From the cell containing the given text, extract its center point as (X, Y) coordinate. 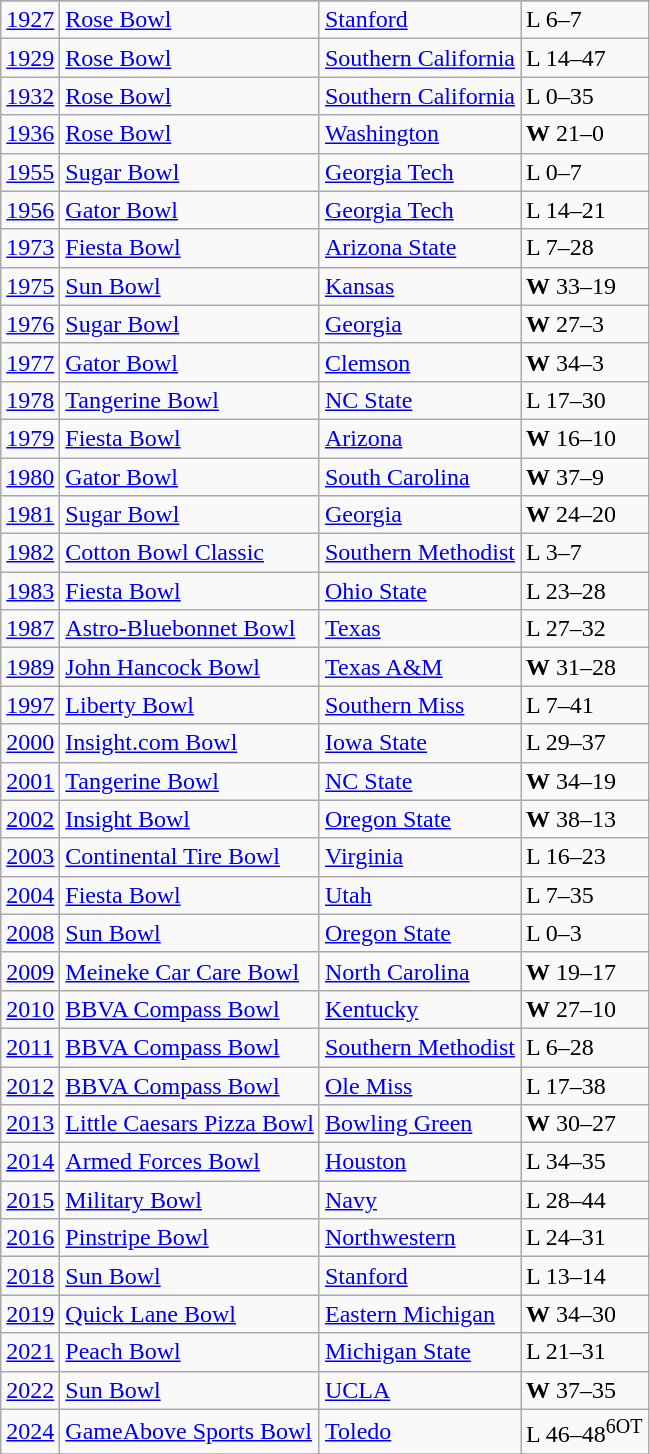
1979 (30, 438)
Pinstripe Bowl (190, 1238)
1927 (30, 20)
L 46–486OT (585, 1432)
1955 (30, 172)
1981 (30, 515)
W 31–28 (585, 667)
L 0–7 (585, 172)
Northwestern (420, 1238)
2018 (30, 1276)
Ole Miss (420, 1085)
L 7–28 (585, 248)
L 14–47 (585, 58)
2008 (30, 933)
W 37–9 (585, 477)
W 34–3 (585, 362)
2004 (30, 895)
L 6–28 (585, 1047)
Meineke Car Care Bowl (190, 971)
W 19–17 (585, 971)
Quick Lane Bowl (190, 1314)
Peach Bowl (190, 1352)
Kentucky (420, 1009)
2001 (30, 781)
Toledo (420, 1432)
1982 (30, 553)
2002 (30, 819)
2000 (30, 743)
Little Caesars Pizza Bowl (190, 1124)
L 7–41 (585, 705)
2003 (30, 857)
Houston (420, 1162)
1997 (30, 705)
Cotton Bowl Classic (190, 553)
2012 (30, 1085)
W 21–0 (585, 134)
Eastern Michigan (420, 1314)
Washington (420, 134)
Ohio State (420, 591)
L 3–7 (585, 553)
1980 (30, 477)
Bowling Green (420, 1124)
Astro-Bluebonnet Bowl (190, 629)
2015 (30, 1200)
1975 (30, 286)
2016 (30, 1238)
1989 (30, 667)
2019 (30, 1314)
W 30–27 (585, 1124)
W 34–19 (585, 781)
Continental Tire Bowl (190, 857)
W 33–19 (585, 286)
W 24–20 (585, 515)
W 37–35 (585, 1390)
Texas (420, 629)
South Carolina (420, 477)
1973 (30, 248)
W 27–3 (585, 324)
2021 (30, 1352)
L 13–14 (585, 1276)
1932 (30, 96)
W 27–10 (585, 1009)
1977 (30, 362)
L 21–31 (585, 1352)
1976 (30, 324)
Arizona State (420, 248)
L 17–38 (585, 1085)
W 34–30 (585, 1314)
L 23–28 (585, 591)
L 34–35 (585, 1162)
L 27–32 (585, 629)
Michigan State (420, 1352)
1956 (30, 210)
Kansas (420, 286)
1978 (30, 400)
Armed Forces Bowl (190, 1162)
2024 (30, 1432)
Utah (420, 895)
Insight.com Bowl (190, 743)
1987 (30, 629)
W 38–13 (585, 819)
L 7–35 (585, 895)
Iowa State (420, 743)
Navy (420, 1200)
L 17–30 (585, 400)
Arizona (420, 438)
Virginia (420, 857)
2011 (30, 1047)
L 6–7 (585, 20)
Texas A&M (420, 667)
Liberty Bowl (190, 705)
1929 (30, 58)
L 0–35 (585, 96)
L 14–21 (585, 210)
Southern Miss (420, 705)
GameAbove Sports Bowl (190, 1432)
W 16–10 (585, 438)
2009 (30, 971)
2014 (30, 1162)
L 28–44 (585, 1200)
Insight Bowl (190, 819)
1936 (30, 134)
1983 (30, 591)
L 29–37 (585, 743)
L 16–23 (585, 857)
UCLA (420, 1390)
North Carolina (420, 971)
2010 (30, 1009)
L 24–31 (585, 1238)
Military Bowl (190, 1200)
L 0–3 (585, 933)
Clemson (420, 362)
2022 (30, 1390)
John Hancock Bowl (190, 667)
2013 (30, 1124)
